Locate the cell with the specified text and output its [X, Y] center coordinate. 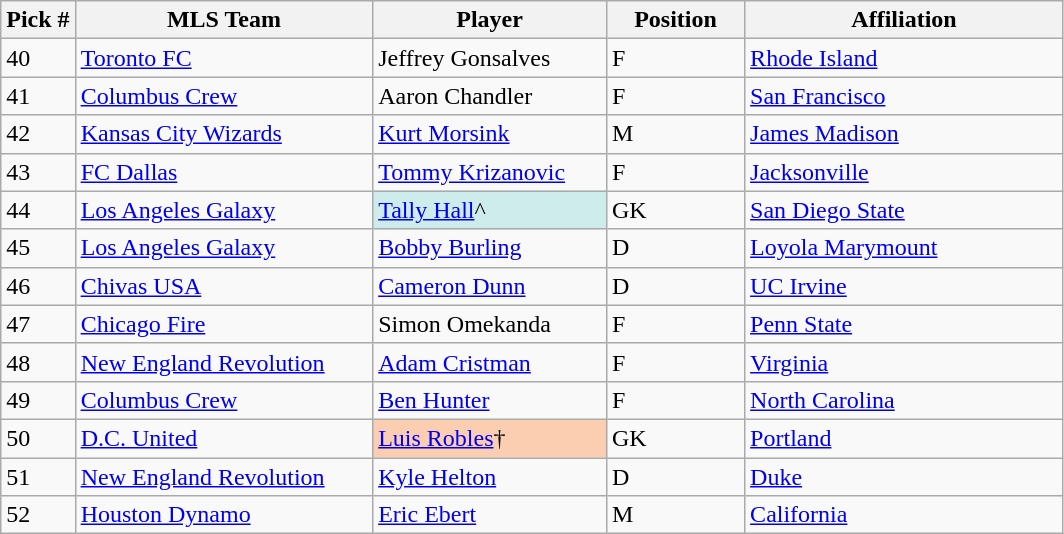
Tommy Krizanovic [490, 172]
Portland [904, 438]
Ben Hunter [490, 400]
Jeffrey Gonsalves [490, 58]
San Francisco [904, 96]
Affiliation [904, 20]
40 [38, 58]
Chicago Fire [224, 324]
43 [38, 172]
50 [38, 438]
Chivas USA [224, 286]
Cameron Dunn [490, 286]
Penn State [904, 324]
Player [490, 20]
Luis Robles† [490, 438]
San Diego State [904, 210]
North Carolina [904, 400]
46 [38, 286]
Bobby Burling [490, 248]
Adam Cristman [490, 362]
47 [38, 324]
48 [38, 362]
Tally Hall^ [490, 210]
MLS Team [224, 20]
Rhode Island [904, 58]
45 [38, 248]
D.C. United [224, 438]
Kansas City Wizards [224, 134]
James Madison [904, 134]
41 [38, 96]
Kyle Helton [490, 477]
Houston Dynamo [224, 515]
Virginia [904, 362]
Eric Ebert [490, 515]
52 [38, 515]
Kurt Morsink [490, 134]
Simon Omekanda [490, 324]
Jacksonville [904, 172]
44 [38, 210]
UC Irvine [904, 286]
Pick # [38, 20]
Duke [904, 477]
Position [675, 20]
Aaron Chandler [490, 96]
42 [38, 134]
Toronto FC [224, 58]
FC Dallas [224, 172]
49 [38, 400]
51 [38, 477]
California [904, 515]
Loyola Marymount [904, 248]
